Search for the cell housing the specified text and yield its [x, y] center coordinate. 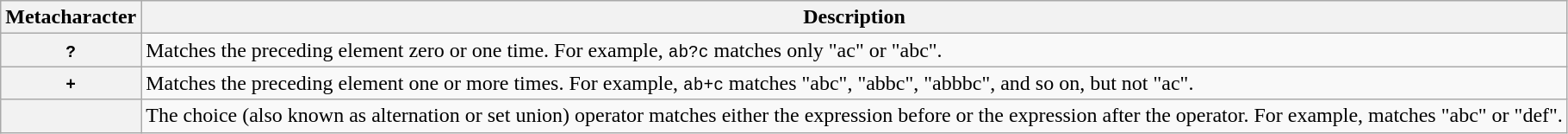
+ [71, 83]
Matches the preceding element zero or one time. For example, ab?c matches only "ac" or "abc". [855, 50]
Description [855, 17]
Matches the preceding element one or more times. For example, ab+c matches "abc", "abbc", "abbbc", and so on, but not "ac". [855, 83]
Metacharacter [71, 17]
? [71, 50]
